For the text-containing cell, return its midpoint in [X, Y] coordinate format. 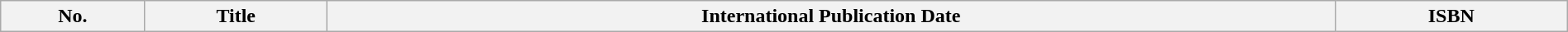
Title [236, 16]
No. [73, 16]
International Publication Date [830, 16]
ISBN [1451, 16]
